For the text-containing cell, return its midpoint in [X, Y] coordinate format. 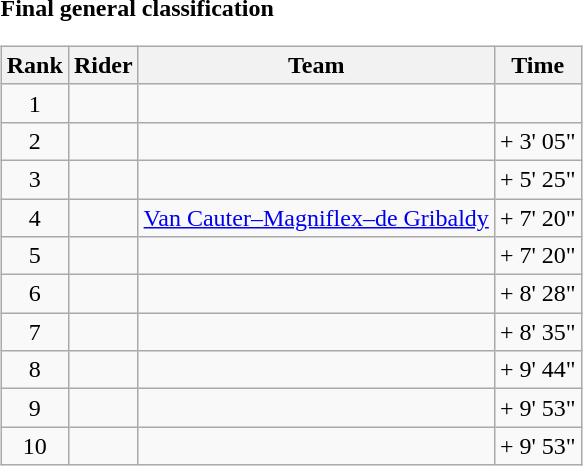
10 [34, 446]
7 [34, 332]
+ 8' 35" [538, 332]
3 [34, 179]
Rank [34, 65]
2 [34, 141]
1 [34, 103]
Time [538, 65]
Rider [103, 65]
+ 5' 25" [538, 179]
Team [316, 65]
4 [34, 217]
+ 9' 44" [538, 370]
6 [34, 294]
8 [34, 370]
+ 8' 28" [538, 294]
9 [34, 408]
5 [34, 256]
+ 3' 05" [538, 141]
Van Cauter–Magniflex–de Gribaldy [316, 217]
